Determine the (x, y) coordinate at the center of the cell enclosing the given text.  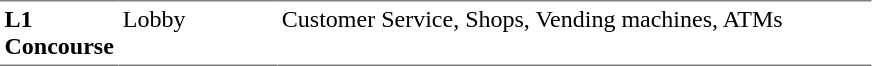
L1Concourse (59, 33)
Customer Service, Shops, Vending machines, ATMs (574, 33)
Lobby (198, 33)
